Scan for the cell matching the given text and deliver its (x, y) coordinate at center. 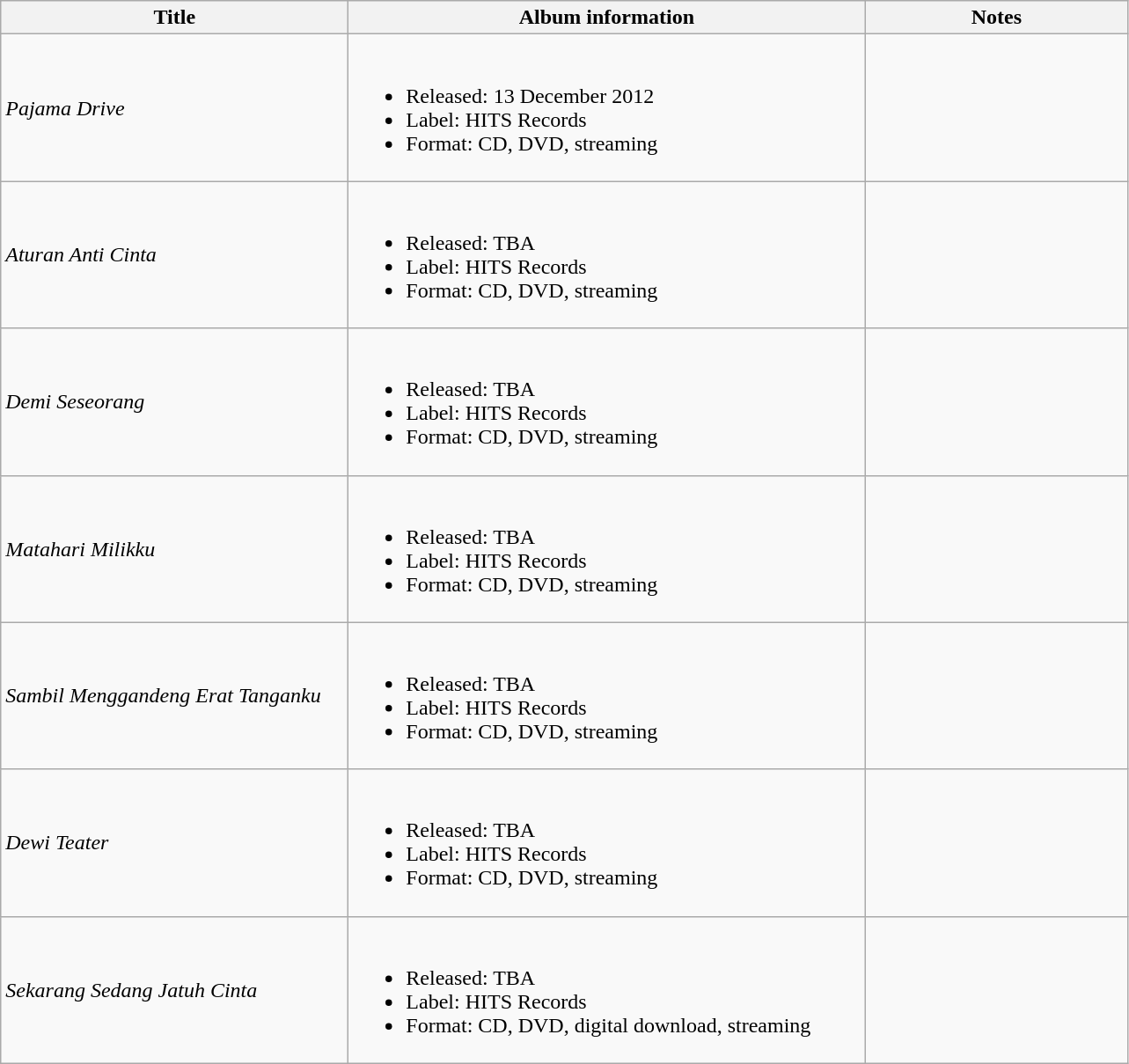
Matahari Milikku (174, 549)
Album information (607, 18)
Sambil Menggandeng Erat Tanganku (174, 695)
Title (174, 18)
Demi Seseorang (174, 401)
Sekarang Sedang Jatuh Cinta (174, 989)
Released: TBALabel: HITS RecordsFormat: CD, DVD, digital download, streaming (607, 989)
Dewi Teater (174, 843)
Notes (996, 18)
Pajama Drive (174, 107)
Released: 13 December 2012Label: HITS RecordsFormat: CD, DVD, streaming (607, 107)
Aturan Anti Cinta (174, 255)
